Extract the (x, y) coordinate from the center of the cell holding the provided text.  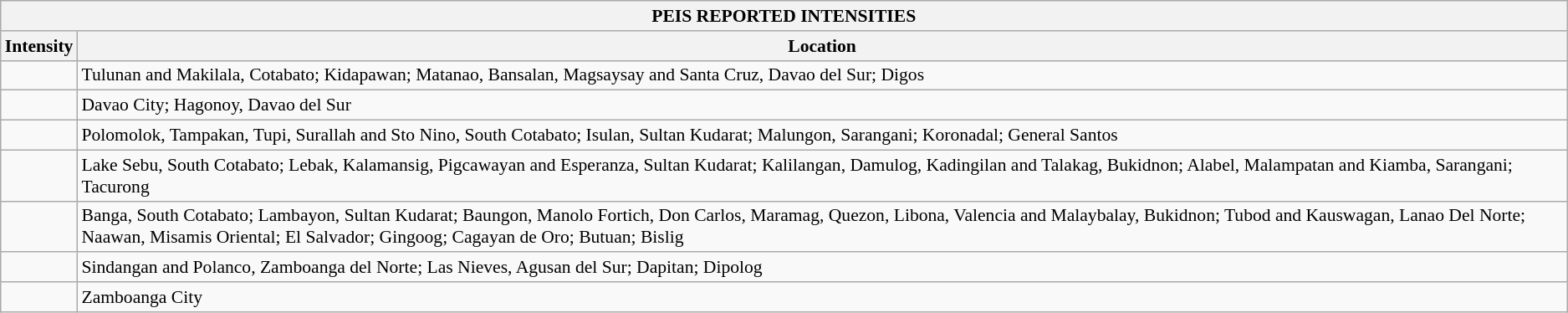
PEIS REPORTED INTENSITIES (784, 16)
Davao City; Hagonoy, Davao del Sur (821, 105)
Tulunan and Makilala, Cotabato; Kidapawan; Matanao, Bansalan, Magsaysay and Santa Cruz, Davao del Sur; Digos (821, 75)
Zamboanga City (821, 297)
Location (821, 46)
Intensity (39, 46)
Polomolok, Tampakan, Tupi, Surallah and Sto Nino, South Cotabato; Isulan, Sultan Kudarat; Malungon, Sarangani; Koronadal; General Santos (821, 136)
Sindangan and Polanco, Zamboanga del Norte; Las Nieves, Agusan del Sur; Dapitan; Dipolog (821, 268)
